Provide the (x, y) coordinate of the cell's center where the given text is located.  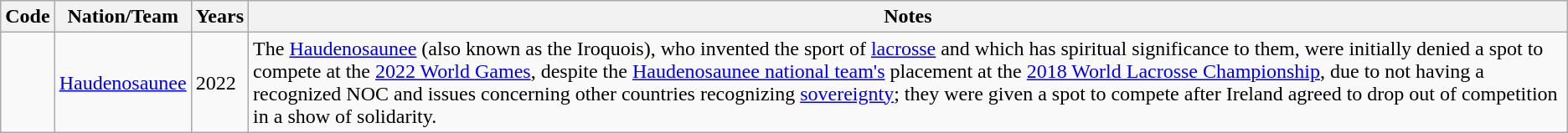
Haudenosaunee (122, 82)
Years (219, 17)
Notes (908, 17)
2022 (219, 82)
Code (28, 17)
Nation/Team (122, 17)
